Output the (x, y) coordinate of the center of the cell containing the given text.  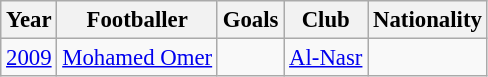
Al-Nasr (326, 58)
Year (29, 20)
2009 (29, 58)
Mohamed Omer (138, 58)
Goals (250, 20)
Nationality (428, 20)
Footballer (138, 20)
Club (326, 20)
